Extract the [X, Y] coordinate from the center of the cell holding the provided text.  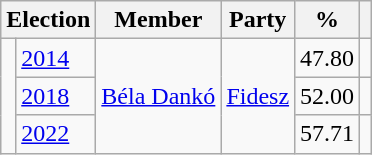
47.80 [328, 58]
Member [158, 20]
Election [48, 20]
Fidesz [258, 96]
2022 [56, 134]
Party [258, 20]
52.00 [328, 96]
Béla Dankó [158, 96]
57.71 [328, 134]
2018 [56, 96]
% [328, 20]
2014 [56, 58]
